From the cell containing the given text, extract its center point as [X, Y] coordinate. 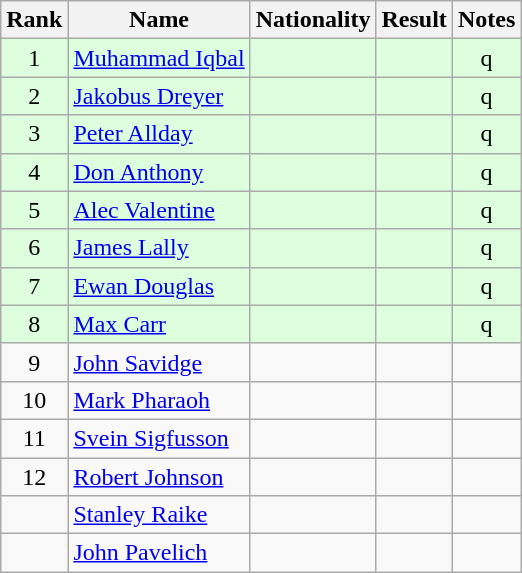
Peter Allday [159, 134]
5 [34, 210]
Robert Johnson [159, 477]
Don Anthony [159, 172]
Max Carr [159, 324]
10 [34, 400]
Ewan Douglas [159, 286]
Muhammad Iqbal [159, 58]
Alec Valentine [159, 210]
1 [34, 58]
Svein Sigfusson [159, 438]
2 [34, 96]
Notes [486, 20]
Mark Pharaoh [159, 400]
Name [159, 20]
Jakobus Dreyer [159, 96]
4 [34, 172]
John Savidge [159, 362]
Nationality [313, 20]
11 [34, 438]
8 [34, 324]
Stanley Raike [159, 515]
John Pavelich [159, 553]
7 [34, 286]
Result [414, 20]
9 [34, 362]
James Lally [159, 248]
3 [34, 134]
Rank [34, 20]
12 [34, 477]
6 [34, 248]
